Extract the [x, y] coordinate from the center of the cell holding the provided text.  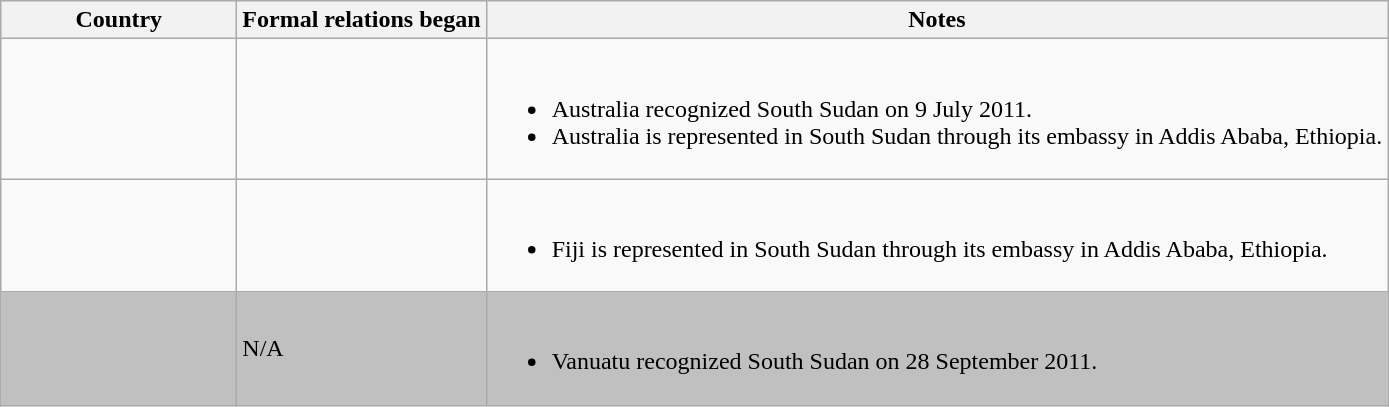
Vanuatu recognized South Sudan on 28 September 2011. [937, 348]
Country [119, 20]
Australia recognized South Sudan on 9 July 2011.Australia is represented in South Sudan through its embassy in Addis Ababa, Ethiopia. [937, 109]
N/A [362, 348]
Notes [937, 20]
Fiji is represented in South Sudan through its embassy in Addis Ababa, Ethiopia. [937, 236]
Formal relations began [362, 20]
